Detect which cell encompasses the target text, then output its [x, y] center coordinate. 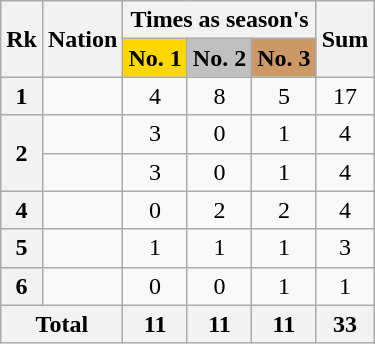
Sum [345, 39]
No. 2 [219, 58]
No. 3 [284, 58]
Nation [82, 39]
17 [345, 96]
Times as season's [220, 20]
33 [345, 324]
No. 1 [155, 58]
Total [62, 324]
Rk [22, 39]
8 [219, 96]
6 [22, 286]
